Output the (x, y) coordinate of the center of the cell containing the given text.  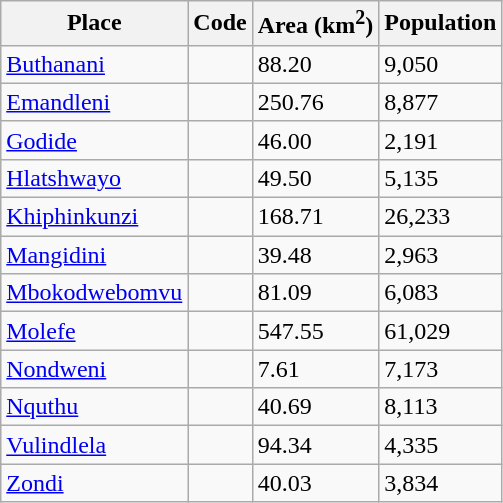
5,135 (440, 178)
Zondi (94, 483)
Hlatshwayo (94, 178)
Godide (94, 140)
40.69 (316, 407)
Nquthu (94, 407)
81.09 (316, 293)
88.20 (316, 64)
9,050 (440, 64)
Buthanani (94, 64)
Area (km2) (316, 24)
Mbokodwebomvu (94, 293)
Emandleni (94, 102)
39.48 (316, 255)
6,083 (440, 293)
46.00 (316, 140)
49.50 (316, 178)
2,191 (440, 140)
8,877 (440, 102)
40.03 (316, 483)
250.76 (316, 102)
2,963 (440, 255)
3,834 (440, 483)
168.71 (316, 217)
Population (440, 24)
26,233 (440, 217)
Khiphinkunzi (94, 217)
Place (94, 24)
61,029 (440, 331)
7,173 (440, 369)
Nondweni (94, 369)
8,113 (440, 407)
547.55 (316, 331)
Code (220, 24)
Vulindlela (94, 445)
Mangidini (94, 255)
7.61 (316, 369)
Molefe (94, 331)
4,335 (440, 445)
94.34 (316, 445)
